Extract the (x, y) coordinate from the center of the cell holding the provided text.  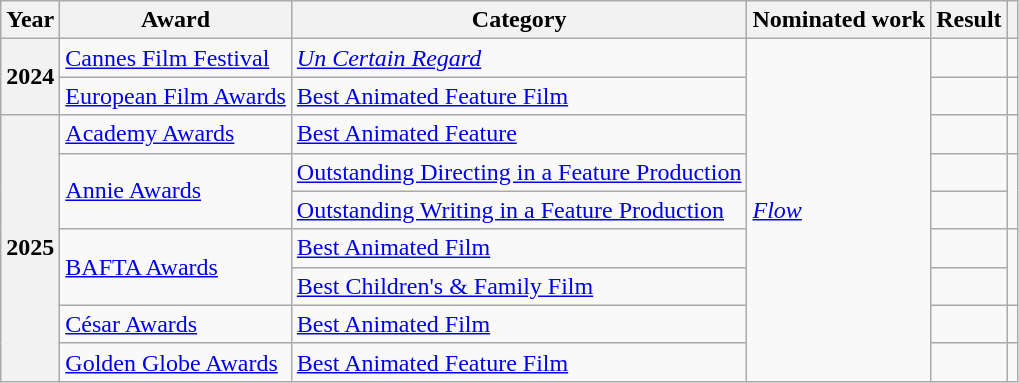
Award (176, 20)
BAFTA Awards (176, 267)
Result (969, 20)
Category (519, 20)
Cannes Film Festival (176, 58)
Year (30, 20)
Flow (839, 210)
Annie Awards (176, 191)
Un Certain Regard (519, 58)
César Awards (176, 324)
European Film Awards (176, 96)
2025 (30, 248)
Nominated work (839, 20)
Outstanding Writing in a Feature Production (519, 210)
Outstanding Directing in a Feature Production (519, 172)
Best Animated Feature (519, 134)
2024 (30, 77)
Golden Globe Awards (176, 362)
Academy Awards (176, 134)
Best Children's & Family Film (519, 286)
